Scan for the cell matching the given text and deliver its (x, y) coordinate at center. 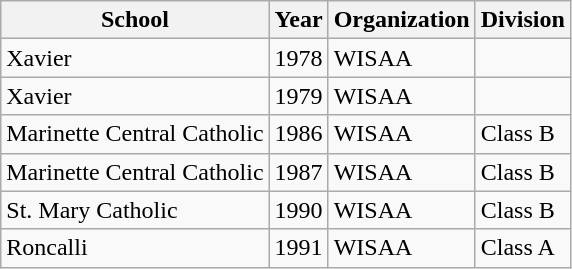
Division (522, 20)
St. Mary Catholic (135, 210)
Roncalli (135, 248)
1987 (298, 172)
School (135, 20)
Class A (522, 248)
1978 (298, 58)
Organization (402, 20)
1979 (298, 96)
1990 (298, 210)
Year (298, 20)
1986 (298, 134)
1991 (298, 248)
